Locate the cell with the specified text and output its [X, Y] center coordinate. 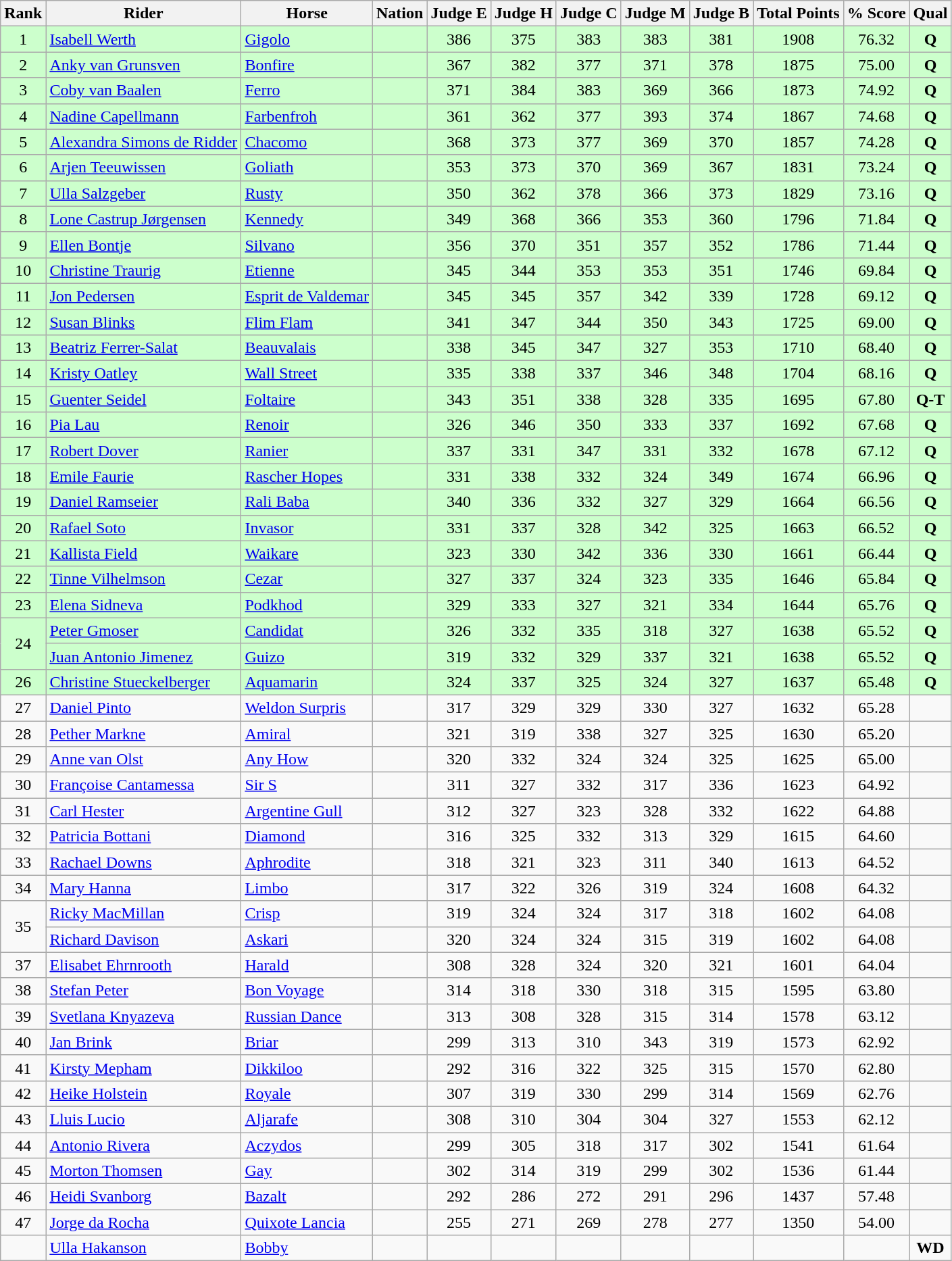
40 [23, 1042]
Ricky MacMillan [143, 914]
Coby van Baalen [143, 91]
286 [523, 1197]
13 [23, 348]
Robert Dover [143, 451]
Aphrodite [307, 862]
33 [23, 862]
68.16 [876, 374]
384 [523, 91]
Amiral [307, 733]
Ferro [307, 91]
Bobby [307, 1248]
Wall Street [307, 374]
1637 [799, 682]
271 [523, 1222]
Podkhod [307, 605]
6 [23, 168]
1541 [799, 1145]
1692 [799, 425]
Heidi Svanborg [143, 1197]
Kirsty Mepham [143, 1068]
1663 [799, 528]
278 [655, 1222]
1350 [799, 1222]
Arjen Teeuwissen [143, 168]
Esprit de Valdemar [307, 296]
Peter Gmoser [143, 630]
Heike Holstein [143, 1093]
Judge H [523, 14]
393 [655, 116]
Judge M [655, 14]
Candidat [307, 630]
341 [459, 322]
Briar [307, 1042]
14 [23, 374]
1644 [799, 605]
Invasor [307, 528]
Rachael Downs [143, 862]
Elisabet Ehrnrooth [143, 965]
Russian Dance [307, 1016]
Lluis Lucio [143, 1119]
Silvano [307, 245]
Antonio Rivera [143, 1145]
15 [23, 399]
65.48 [876, 682]
1615 [799, 837]
71.44 [876, 245]
Any How [307, 760]
Crisp [307, 914]
1569 [799, 1093]
1857 [799, 142]
307 [459, 1093]
22 [23, 579]
Juan Antonio Jimenez [143, 656]
42 [23, 1093]
Cezar [307, 579]
Ulla Salzgeber [143, 193]
Farbenfroh [307, 116]
Carl Hester [143, 811]
305 [523, 1145]
1536 [799, 1171]
1623 [799, 785]
44 [23, 1145]
291 [655, 1197]
348 [721, 374]
65.00 [876, 760]
1578 [799, 1016]
62.92 [876, 1042]
76.32 [876, 39]
Aczydos [307, 1145]
27 [23, 708]
2 [23, 65]
64.88 [876, 811]
Nadine Capellmann [143, 116]
Horse [307, 14]
334 [721, 605]
269 [588, 1222]
1661 [799, 553]
Kallista Field [143, 553]
4 [23, 116]
381 [721, 39]
38 [23, 991]
% Score [876, 14]
34 [23, 888]
Svetlana Knyazeva [143, 1016]
62.80 [876, 1068]
26 [23, 682]
Qual [930, 14]
54.00 [876, 1222]
1570 [799, 1068]
1 [23, 39]
65.76 [876, 605]
Christine Traurig [143, 270]
1875 [799, 65]
65.20 [876, 733]
1704 [799, 374]
10 [23, 270]
1625 [799, 760]
Ranier [307, 451]
1710 [799, 348]
375 [523, 39]
Weldon Surpris [307, 708]
64.60 [876, 837]
1829 [799, 193]
69.00 [876, 322]
1728 [799, 296]
1867 [799, 116]
64.52 [876, 862]
61.64 [876, 1145]
Bazalt [307, 1197]
Jan Brink [143, 1042]
71.84 [876, 219]
28 [23, 733]
352 [721, 245]
Etienne [307, 270]
Renoir [307, 425]
1725 [799, 322]
67.68 [876, 425]
1674 [799, 476]
64.92 [876, 785]
Anky van Grunsven [143, 65]
69.12 [876, 296]
Argentine Gull [307, 811]
Q-T [930, 399]
Judge E [459, 14]
45 [23, 1171]
Emile Faurie [143, 476]
Guizo [307, 656]
Kristy Oatley [143, 374]
Chacomo [307, 142]
Rusty [307, 193]
Pia Lau [143, 425]
39 [23, 1016]
Rafael Soto [143, 528]
Stefan Peter [143, 991]
29 [23, 760]
361 [459, 116]
Ulla Hakanson [143, 1248]
Judge B [721, 14]
1595 [799, 991]
1796 [799, 219]
1678 [799, 451]
374 [721, 116]
31 [23, 811]
16 [23, 425]
67.80 [876, 399]
62.76 [876, 1093]
312 [459, 811]
1608 [799, 888]
64.04 [876, 965]
19 [23, 502]
Diamond [307, 837]
9 [23, 245]
18 [23, 476]
66.52 [876, 528]
62.12 [876, 1119]
Rali Baba [307, 502]
1664 [799, 502]
73.24 [876, 168]
Pether Markne [143, 733]
Isabell Werth [143, 39]
74.92 [876, 91]
1646 [799, 579]
23 [23, 605]
68.40 [876, 348]
Elena Sidneva [143, 605]
386 [459, 39]
12 [23, 322]
Anne van Olst [143, 760]
Royale [307, 1093]
Tinne Vilhelmson [143, 579]
Bonfire [307, 65]
64.32 [876, 888]
Ellen Bontje [143, 245]
Sir S [307, 785]
Susan Blinks [143, 322]
46 [23, 1197]
Quixote Lancia [307, 1222]
Françoise Cantamessa [143, 785]
43 [23, 1119]
339 [721, 296]
Limbo [307, 888]
Bon Voyage [307, 991]
1632 [799, 708]
Beauvalais [307, 348]
Total Points [799, 14]
65.84 [876, 579]
Rascher Hopes [307, 476]
Jon Pedersen [143, 296]
41 [23, 1068]
1553 [799, 1119]
3 [23, 91]
Patricia Bottani [143, 837]
1613 [799, 862]
5 [23, 142]
7 [23, 193]
61.44 [876, 1171]
277 [721, 1222]
1831 [799, 168]
255 [459, 1222]
Aquamarin [307, 682]
30 [23, 785]
Guenter Seidel [143, 399]
35 [23, 926]
Beatriz Ferrer-Salat [143, 348]
Morton Thomsen [143, 1171]
8 [23, 219]
Dikkiloo [307, 1068]
63.12 [876, 1016]
67.12 [876, 451]
Judge C [588, 14]
356 [459, 245]
75.00 [876, 65]
Gigolo [307, 39]
Foltaire [307, 399]
1873 [799, 91]
65.28 [876, 708]
20 [23, 528]
Daniel Ramseier [143, 502]
Jorge da Rocha [143, 1222]
WD [930, 1248]
360 [721, 219]
37 [23, 965]
24 [23, 643]
1573 [799, 1042]
272 [588, 1197]
296 [721, 1197]
Goliath [307, 168]
1786 [799, 245]
1908 [799, 39]
1437 [799, 1197]
1630 [799, 733]
69.84 [876, 270]
Askari [307, 939]
1622 [799, 811]
11 [23, 296]
73.16 [876, 193]
Lone Castrup Jørgensen [143, 219]
32 [23, 837]
Flim Flam [307, 322]
Alexandra Simons de Ridder [143, 142]
382 [523, 65]
1695 [799, 399]
66.56 [876, 502]
Nation [399, 14]
63.80 [876, 991]
Kennedy [307, 219]
Mary Hanna [143, 888]
Gay [307, 1171]
Rank [23, 14]
66.44 [876, 553]
17 [23, 451]
57.48 [876, 1197]
74.68 [876, 116]
1746 [799, 270]
Daniel Pinto [143, 708]
Aljarafe [307, 1119]
Rider [143, 14]
Richard Davison [143, 939]
Harald [307, 965]
Waikare [307, 553]
66.96 [876, 476]
74.28 [876, 142]
47 [23, 1222]
Christine Stueckelberger [143, 682]
21 [23, 553]
1601 [799, 965]
